From the cell containing the given text, extract its center point as (X, Y) coordinate. 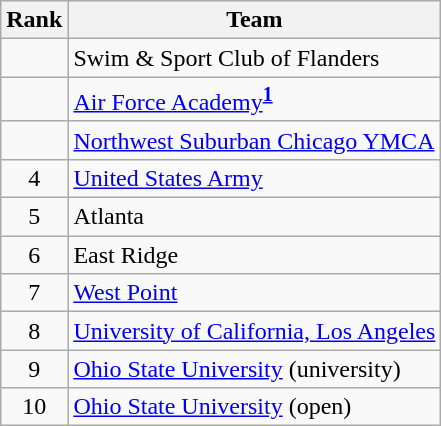
East Ridge (254, 255)
Air Force Academy1 (254, 100)
Atlanta (254, 217)
8 (34, 331)
5 (34, 217)
Rank (34, 20)
6 (34, 255)
4 (34, 178)
West Point (254, 293)
Swim & Sport Club of Flanders (254, 58)
9 (34, 369)
University of California, Los Angeles (254, 331)
7 (34, 293)
Team (254, 20)
Ohio State University (open) (254, 407)
Northwest Suburban Chicago YMCA (254, 140)
United States Army (254, 178)
Ohio State University (university) (254, 369)
10 (34, 407)
